Return the [X, Y] coordinate for the center point of the cell that contains the specified text.  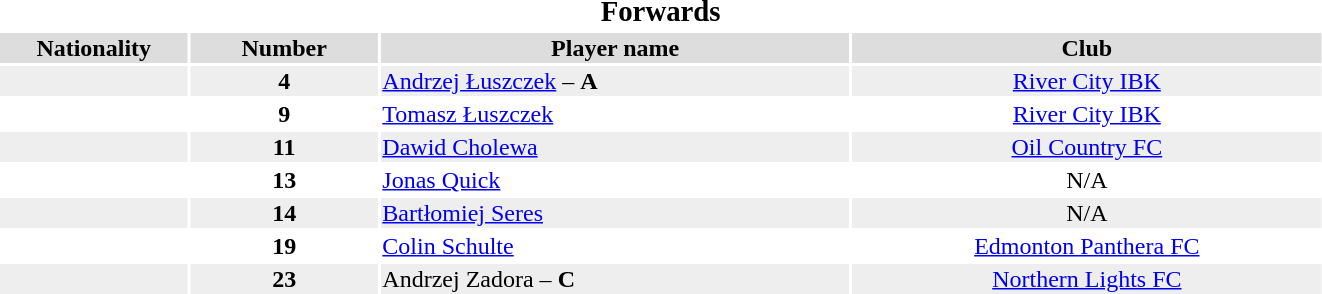
Tomasz Łuszczek [616, 114]
23 [284, 279]
Edmonton Panthera FC [1086, 246]
Dawid Cholewa [616, 147]
Club [1086, 48]
Andrzej Łuszczek – A [616, 81]
Player name [616, 48]
9 [284, 114]
Oil Country FC [1086, 147]
Northern Lights FC [1086, 279]
Jonas Quick [616, 180]
4 [284, 81]
Nationality [94, 48]
19 [284, 246]
11 [284, 147]
Andrzej Zadora – C [616, 279]
14 [284, 213]
Number [284, 48]
13 [284, 180]
Colin Schulte [616, 246]
Bartłomiej Seres [616, 213]
